Capture the cell that displays the provided text and extract its (x, y) central coordinate. 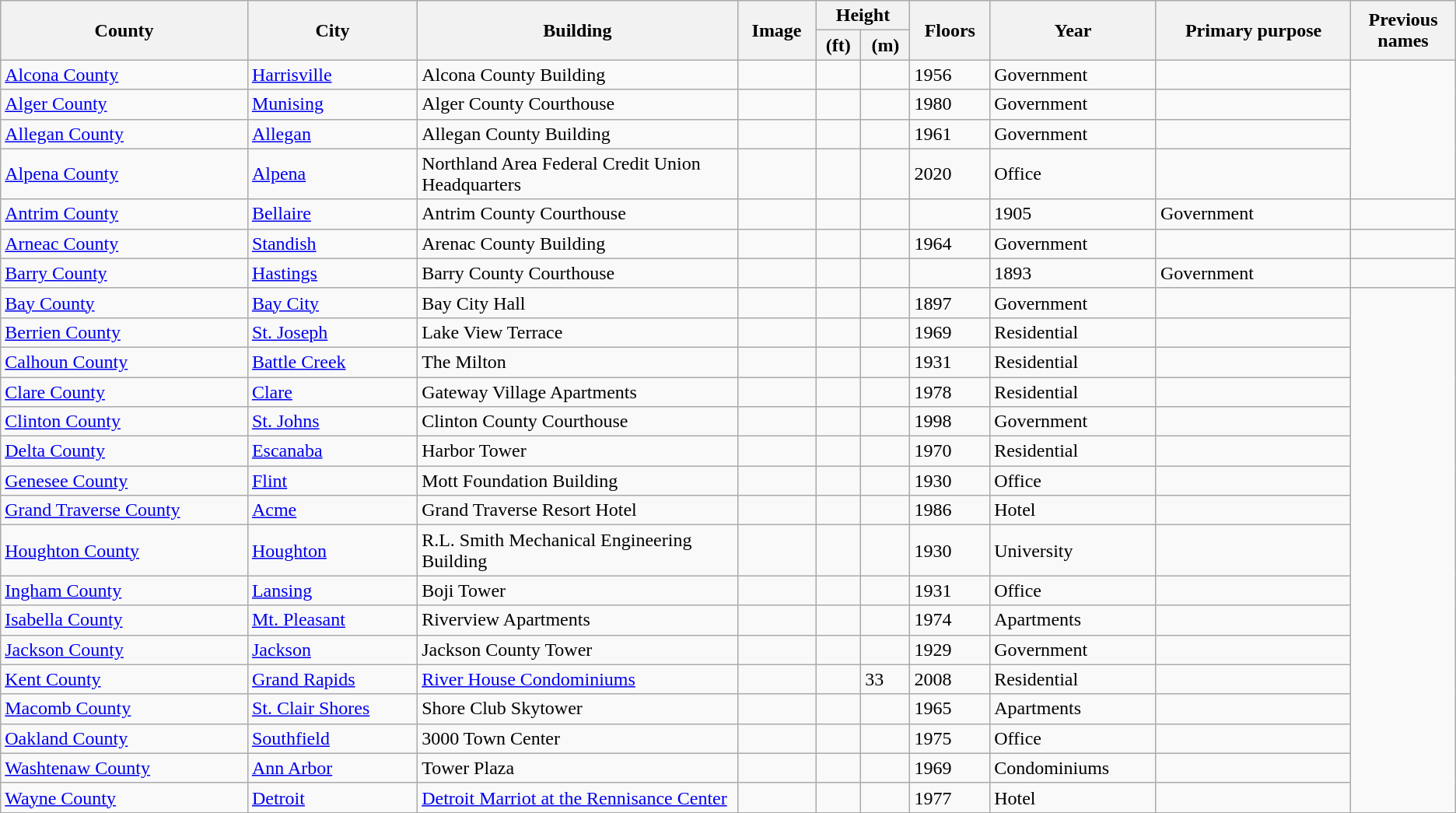
Arenac County Building (577, 244)
Mt. Pleasant (332, 620)
Wayne County (124, 797)
Genesee County (124, 481)
1978 (950, 391)
Bellaire (332, 214)
Alger County (124, 104)
Grand Traverse County (124, 510)
Standish (332, 244)
St. Joseph (332, 332)
Jackson (332, 650)
Acme (332, 510)
Lake View Terrace (577, 332)
Year (1073, 30)
Clinton County (124, 422)
Alger County Courthouse (577, 104)
Antrim County Courthouse (577, 214)
Jackson County (124, 650)
River House Condominiums (577, 679)
Harrisville (332, 75)
2008 (950, 679)
1977 (950, 797)
Riverview Apartments (577, 620)
Grand Traverse Resort Hotel (577, 510)
Image (776, 30)
Houghton (332, 551)
Allegan (332, 134)
1897 (950, 303)
1956 (950, 75)
St. Clair Shores (332, 709)
Hastings (332, 273)
Floors (950, 30)
Jackson County Tower (577, 650)
1965 (950, 709)
Clinton County Courthouse (577, 422)
Shore Club Skytower (577, 709)
Tower Plaza (577, 768)
Flint (332, 481)
1998 (950, 422)
Alpena (332, 174)
Washtenaw County (124, 768)
Northland Area Federal Credit Union Headquarters (577, 174)
1964 (950, 244)
1986 (950, 510)
Southfield (332, 738)
Building (577, 30)
University (1073, 551)
The Milton (577, 362)
Bay City (332, 303)
Alpena County (124, 174)
City (332, 30)
33 (885, 679)
Arneac County (124, 244)
Bay City Hall (577, 303)
Munising (332, 104)
Ingham County (124, 590)
R.L. Smith Mechanical Engineering Building (577, 551)
Battle Creek (332, 362)
Allegan County Building (577, 134)
Alcona County (124, 75)
Escanaba (332, 451)
Delta County (124, 451)
Grand Rapids (332, 679)
Detroit Marriot at the Rennisance Center (577, 797)
Allegan County (124, 134)
Barry County Courthouse (577, 273)
Detroit (332, 797)
Ann Arbor (332, 768)
Harbor Tower (577, 451)
1980 (950, 104)
Previousnames (1403, 30)
Bay County (124, 303)
St. Johns (332, 422)
Mott Foundation Building (577, 481)
Primary purpose (1253, 30)
Clare County (124, 391)
1893 (1073, 273)
Height (863, 16)
Berrien County (124, 332)
1929 (950, 650)
Oakland County (124, 738)
1975 (950, 738)
(ft) (838, 45)
Boji Tower (577, 590)
Antrim County (124, 214)
1961 (950, 134)
Gateway Village Apartments (577, 391)
Alcona County Building (577, 75)
Condominiums (1073, 768)
Clare (332, 391)
Isabella County (124, 620)
1905 (1073, 214)
Lansing (332, 590)
3000 Town Center (577, 738)
(m) (885, 45)
Kent County (124, 679)
2020 (950, 174)
1970 (950, 451)
Houghton County (124, 551)
Barry County (124, 273)
Calhoun County (124, 362)
1974 (950, 620)
County (124, 30)
Macomb County (124, 709)
